Scan for the cell matching the given text and deliver its (X, Y) coordinate at center. 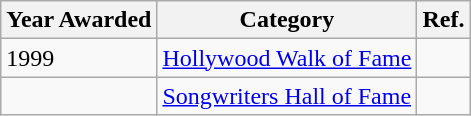
Hollywood Walk of Fame (287, 58)
Songwriters Hall of Fame (287, 96)
Category (287, 20)
Ref. (444, 20)
Year Awarded (79, 20)
1999 (79, 58)
